Capture the cell that displays the provided text and extract its (x, y) central coordinate. 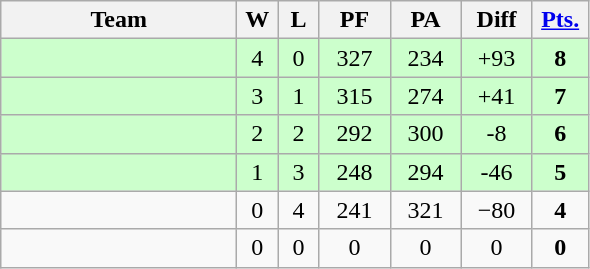
315 (354, 96)
321 (426, 210)
7 (560, 96)
241 (354, 210)
234 (426, 58)
PF (354, 20)
6 (560, 134)
294 (426, 172)
Diff (496, 20)
300 (426, 134)
L (298, 20)
327 (354, 58)
-46 (496, 172)
292 (354, 134)
PA (426, 20)
Team (119, 20)
W (258, 20)
-8 (496, 134)
+93 (496, 58)
5 (560, 172)
248 (354, 172)
+41 (496, 96)
−80 (496, 210)
Pts. (560, 20)
274 (426, 96)
8 (560, 58)
